Output the [X, Y] coordinate of the center of the cell containing the given text.  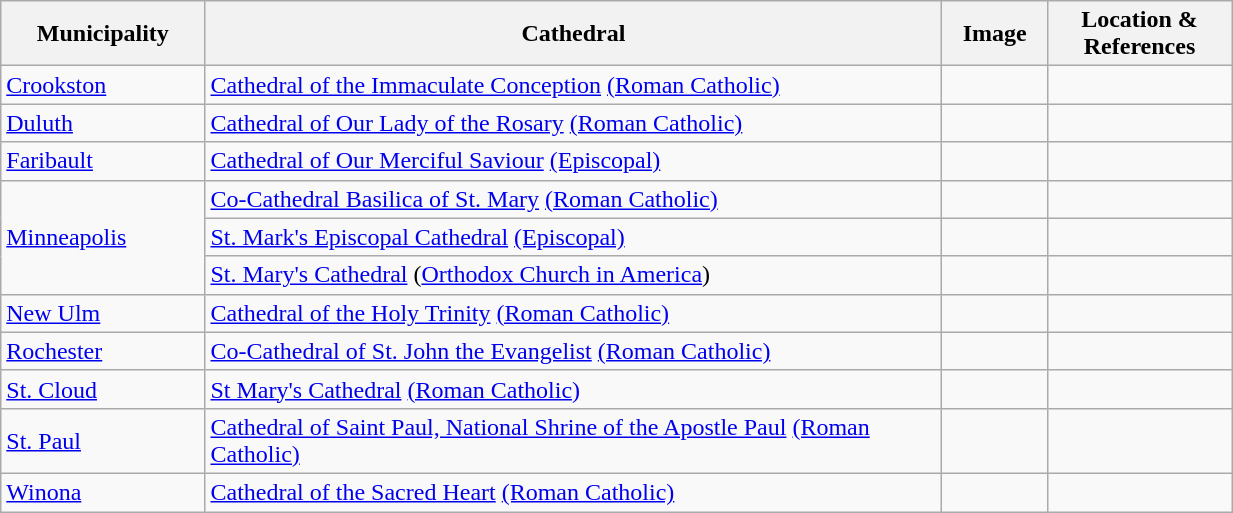
Location & References [1139, 34]
Municipality [103, 34]
Co-Cathedral Basilica of St. Mary (Roman Catholic) [574, 199]
Image [995, 34]
Faribault [103, 161]
Cathedral of Our Lady of the Rosary (Roman Catholic) [574, 123]
Cathedral [574, 34]
Duluth [103, 123]
St. Cloud [103, 389]
Cathedral of Our Merciful Saviour (Episcopal) [574, 161]
Cathedral of the Sacred Heart (Roman Catholic) [574, 492]
Cathedral of the Holy Trinity (Roman Catholic) [574, 313]
St Mary's Cathedral (Roman Catholic) [574, 389]
Rochester [103, 351]
Winona [103, 492]
New Ulm [103, 313]
Crookston [103, 85]
St. Paul [103, 440]
Cathedral of the Immaculate Conception (Roman Catholic) [574, 85]
St. Mary's Cathedral (Orthodox Church in America) [574, 275]
Minneapolis [103, 237]
St. Mark's Episcopal Cathedral (Episcopal) [574, 237]
Co-Cathedral of St. John the Evangelist (Roman Catholic) [574, 351]
Cathedral of Saint Paul, National Shrine of the Apostle Paul (Roman Catholic) [574, 440]
